Determine the [x, y] coordinate at the center of the cell enclosing the given text.  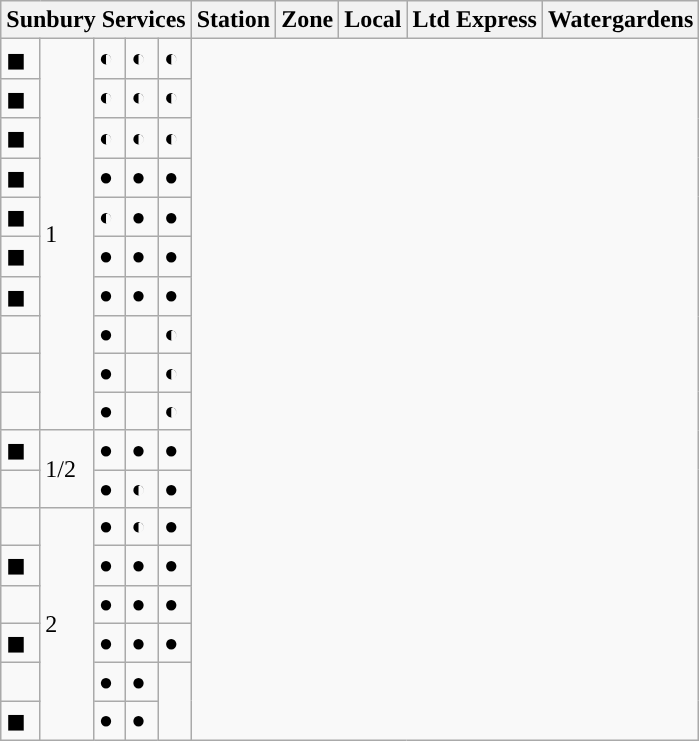
2 [66, 624]
Sunbury Services [96, 20]
Zone [308, 20]
Watergardens [620, 20]
1 [66, 234]
Local [373, 20]
Station [233, 20]
1/2 [66, 469]
Ltd Express [474, 20]
